Scan for the cell matching the given text and deliver its [x, y] coordinate at center. 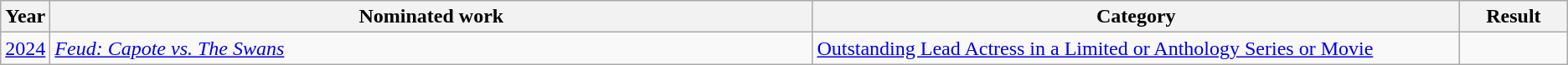
2024 [25, 48]
Year [25, 17]
Category [1136, 17]
Feud: Capote vs. The Swans [431, 48]
Outstanding Lead Actress in a Limited or Anthology Series or Movie [1136, 48]
Result [1514, 17]
Nominated work [431, 17]
